From the cell containing the given text, extract its center point as (x, y) coordinate. 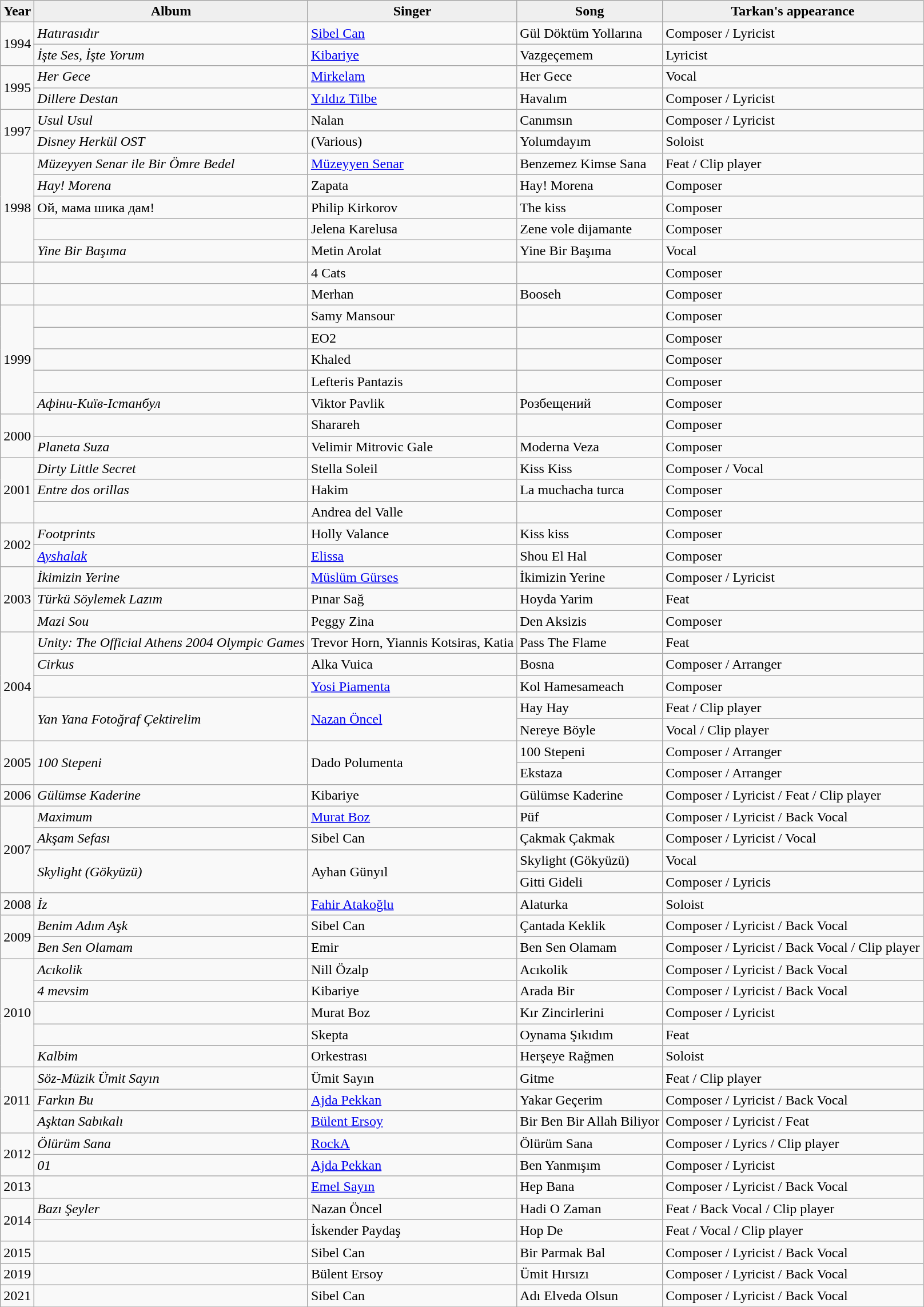
Bir Ben Bir Allah Biliyor (590, 1122)
Year (17, 11)
Composer / Lyricist / Feat (792, 1122)
Kiss Kiss (590, 468)
Çakmak Çakmak (590, 839)
Pass The Flame (590, 643)
Elissa (412, 555)
EO2 (412, 338)
Vazgeçemem (590, 55)
Hatırasıdır (172, 33)
Usul Usul (172, 120)
İz (172, 904)
Ekstaza (590, 773)
Emel Sayın (412, 1187)
Kiss kiss (590, 534)
2014 (17, 1219)
2009 (17, 936)
Nereye Böyle (590, 730)
Ayshalak (172, 555)
Arada Bir (590, 991)
Müzeyyen Senar ile Bir Ömre Bedel (172, 164)
Album (172, 11)
2001 (17, 490)
Yıldız Tilbe (412, 98)
İşte Ses, İşte Yorum (172, 55)
2011 (17, 1100)
2012 (17, 1154)
Viktor Pavlik (412, 403)
Pınar Sağ (412, 599)
Ой, мама шика дам! (172, 207)
Hop De (590, 1230)
2003 (17, 599)
Vocal / Clip player (792, 730)
Metin Arolat (412, 251)
Ümit Sayın (412, 1078)
Tarkan's appearance (792, 11)
Fahir Atakoğlu (412, 904)
Samy Mansour (412, 316)
Kalbim (172, 1056)
Bazı Şeyler (172, 1209)
Ümit Hırsızı (590, 1274)
Hakim (412, 490)
Booseh (590, 295)
Hadi O Zaman (590, 1209)
Püf (590, 817)
Hoyda Yarim (590, 599)
Söz-Müzik Ümit Sayın (172, 1078)
Farkın Bu (172, 1100)
Yakar Geçerim (590, 1100)
2015 (17, 1252)
2005 (17, 762)
La muchacha turca (590, 490)
Alaturka (590, 904)
1999 (17, 360)
Peggy Zina (412, 621)
Entre dos orillas (172, 490)
Footprints (172, 534)
Orkestrası (412, 1056)
Disney Herkül OST (172, 142)
Shou El Hal (590, 555)
Lefteris Pantazis (412, 382)
Emir (412, 947)
1995 (17, 88)
Aşktan Sabıkalı (172, 1122)
2000 (17, 436)
Composer / Lyricis (792, 882)
Philip Kirkorov (412, 207)
2013 (17, 1187)
2004 (17, 686)
Benim Adım Aşk (172, 925)
Hep Bana (590, 1187)
Gül Döktüm Yollarına (590, 33)
Jelena Karelusa (412, 229)
Composer / Vocal (792, 468)
Skepta (412, 1035)
Ben Yanmışım (590, 1165)
Lyricist (792, 55)
Cirkus (172, 665)
Unity: The Official Athens 2004 Olympic Games (172, 643)
Mazi Sou (172, 621)
Velimir Mitrovic Gale (412, 447)
2006 (17, 795)
Composer / Lyricist / Vocal (792, 839)
2021 (17, 1296)
Composer / Lyricist / Back Vocal / Clip player (792, 947)
2010 (17, 1013)
Bosna (590, 665)
1997 (17, 131)
Müslüm Gürses (412, 577)
Kır Zincirlerini (590, 1013)
Singer (412, 11)
Hay Hay (590, 708)
Khaled (412, 360)
Feat / Back Vocal / Clip player (792, 1209)
Feat / Vocal / Clip player (792, 1230)
Akşam Sefası (172, 839)
Adı Elveda Olsun (590, 1296)
Афіни-Київ-Істанбул (172, 403)
Oynama Şıkıdım (590, 1035)
Türkü Söylemek Lazım (172, 599)
Bir Parmak Bal (590, 1252)
01 (172, 1165)
Composer / Lyrics / Clip player (792, 1143)
Nill Özalp (412, 970)
Ayhan Günyıl (412, 871)
4 Cats (412, 273)
Moderna Veza (590, 447)
1998 (17, 207)
Çantada Keklik (590, 925)
Nalan (412, 120)
(Various) (412, 142)
4 mevsim (172, 991)
2019 (17, 1274)
2002 (17, 545)
Andrea del Valle (412, 512)
Zene vole dijamante (590, 229)
Stella Soleil (412, 468)
Song (590, 11)
The kiss (590, 207)
Canımsın (590, 120)
Yolumdayım (590, 142)
Holly Valance (412, 534)
2007 (17, 849)
Benzemez Kimse Sana (590, 164)
Yosi Piamenta (412, 686)
Merhan (412, 295)
Dirty Little Secret (172, 468)
Sharareh (412, 425)
Kol Hamesameach (590, 686)
Dado Polumenta (412, 762)
Dillere Destan (172, 98)
Composer / Lyricist / Feat / Clip player (792, 795)
Havalım (590, 98)
Den Aksizis (590, 621)
Alka Vuica (412, 665)
1994 (17, 44)
Planeta Suza (172, 447)
İskender Paydaş (412, 1230)
Zapata (412, 185)
RockA (412, 1143)
Mirkelam (412, 77)
Gitme (590, 1078)
Müzeyyen Senar (412, 164)
2008 (17, 904)
Yan Yana Fotoğraf Çektirelim (172, 719)
Розбещений (590, 403)
Gitti Gideli (590, 882)
Maximum (172, 817)
Trevor Horn, Yiannis Kotsiras, Katia (412, 643)
Herşeye Rağmen (590, 1056)
